Capture the cell that displays the provided text and extract its [X, Y] central coordinate. 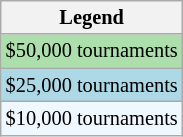
$50,000 tournaments [92, 51]
$25,000 tournaments [92, 85]
Legend [92, 17]
$10,000 tournaments [92, 118]
